Extract the (x, y) coordinate from the center of the cell holding the provided text.  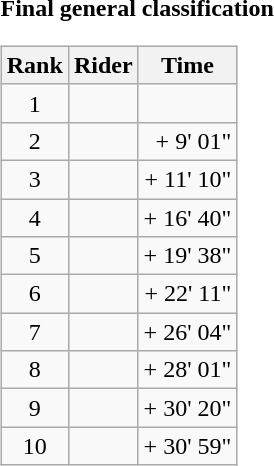
+ 22' 11" (188, 294)
+ 30' 59" (188, 446)
+ 11' 10" (188, 179)
4 (34, 217)
9 (34, 408)
7 (34, 332)
8 (34, 370)
10 (34, 446)
6 (34, 294)
+ 28' 01" (188, 370)
3 (34, 179)
+ 16' 40" (188, 217)
Rank (34, 65)
Rider (103, 65)
1 (34, 103)
+ 30' 20" (188, 408)
2 (34, 141)
5 (34, 256)
+ 19' 38" (188, 256)
Time (188, 65)
+ 9' 01" (188, 141)
+ 26' 04" (188, 332)
